Search for the cell housing the specified text and yield its (x, y) center coordinate. 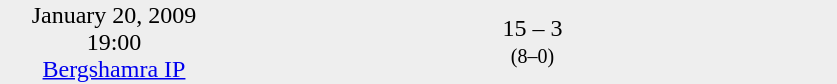
January 20, 200919:00Bergshamra IP (114, 42)
15 – 3(8–0) (532, 42)
